Find where the given text appears and provide that cell's center as (X, Y) coordinate. 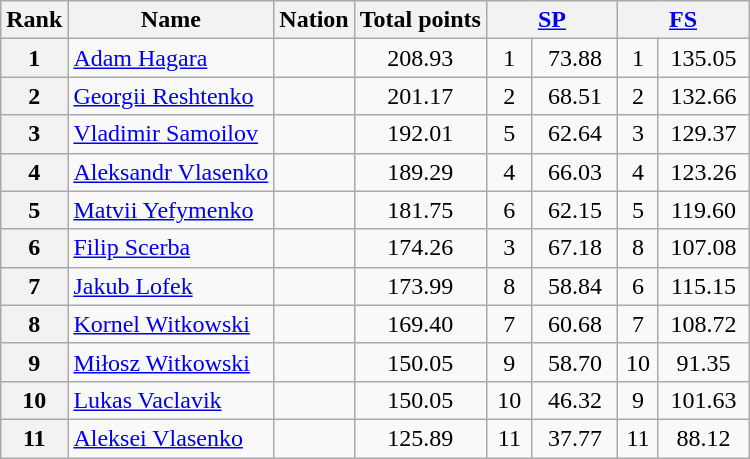
189.29 (420, 172)
174.26 (420, 248)
Filip Scerba (171, 248)
115.15 (703, 286)
60.68 (574, 324)
132.66 (703, 96)
208.93 (420, 58)
67.18 (574, 248)
125.89 (420, 438)
SP (552, 20)
169.40 (420, 324)
Adam Hagara (171, 58)
Name (171, 20)
Total points (420, 20)
181.75 (420, 210)
Lukas Vaclavik (171, 400)
68.51 (574, 96)
Georgii Reshtenko (171, 96)
58.84 (574, 286)
173.99 (420, 286)
101.63 (703, 400)
62.15 (574, 210)
Nation (314, 20)
Rank (34, 20)
Jakub Lofek (171, 286)
46.32 (574, 400)
129.37 (703, 134)
FS (682, 20)
108.72 (703, 324)
201.17 (420, 96)
91.35 (703, 362)
192.01 (420, 134)
Vladimir Samoilov (171, 134)
Kornel Witkowski (171, 324)
119.60 (703, 210)
73.88 (574, 58)
Miłosz Witkowski (171, 362)
135.05 (703, 58)
88.12 (703, 438)
37.77 (574, 438)
62.64 (574, 134)
66.03 (574, 172)
58.70 (574, 362)
Aleksei Vlasenko (171, 438)
Matvii Yefymenko (171, 210)
Aleksandr Vlasenko (171, 172)
123.26 (703, 172)
107.08 (703, 248)
